For the text-containing cell, return its midpoint in (x, y) coordinate format. 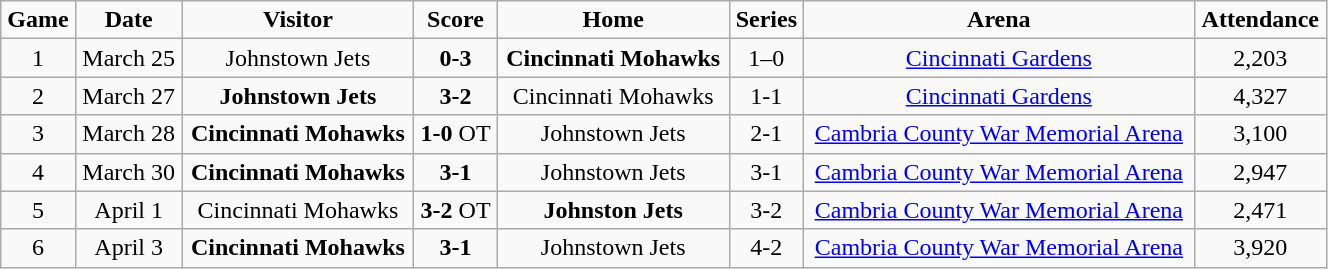
Score (456, 20)
5 (38, 210)
4,327 (1260, 96)
2,947 (1260, 172)
Date (128, 20)
2-1 (766, 134)
Series (766, 20)
1-0 OT (456, 134)
Game (38, 20)
April 1 (128, 210)
3-2 OT (456, 210)
March 28 (128, 134)
March 27 (128, 96)
Attendance (1260, 20)
1-1 (766, 96)
Home (613, 20)
1 (38, 58)
3,920 (1260, 248)
4 (38, 172)
3 (38, 134)
March 25 (128, 58)
6 (38, 248)
0-3 (456, 58)
April 3 (128, 248)
2,471 (1260, 210)
March 30 (128, 172)
Arena (1000, 20)
Visitor (298, 20)
4-2 (766, 248)
2,203 (1260, 58)
2 (38, 96)
1–0 (766, 58)
Johnston Jets (613, 210)
3,100 (1260, 134)
